Locate the cell with the specified text and output its (X, Y) center coordinate. 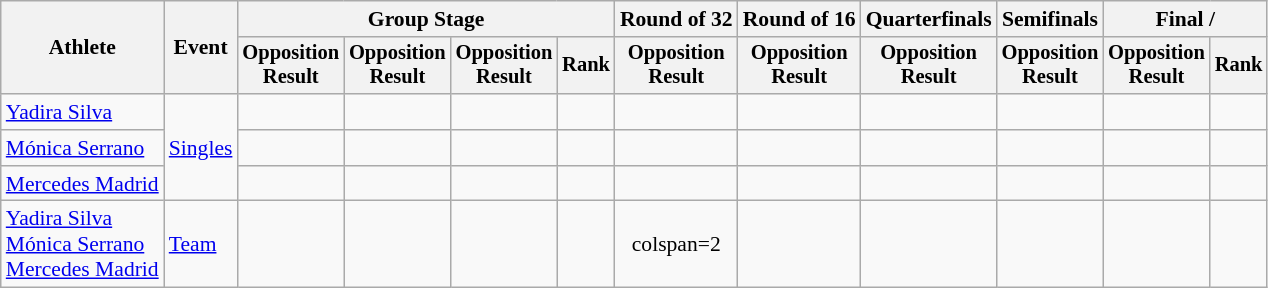
colspan=2 (676, 244)
Final / (1185, 19)
Athlete (82, 48)
Singles (201, 148)
Yadira SilvaMónica SerranoMercedes Madrid (82, 244)
Yadira Silva (82, 112)
Round of 16 (800, 19)
Team (201, 244)
Event (201, 48)
Mónica Serrano (82, 148)
Semifinals (1050, 19)
Group Stage (426, 19)
Round of 32 (676, 19)
Mercedes Madrid (82, 184)
Quarterfinals (929, 19)
